Capture the cell that displays the provided text and extract its (x, y) central coordinate. 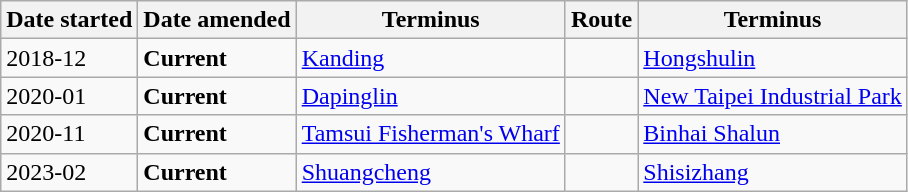
2018-12 (70, 58)
Dapinglin (430, 96)
Hongshulin (773, 58)
Binhai Shalun (773, 134)
New Taipei Industrial Park (773, 96)
Tamsui Fisherman's Wharf (430, 134)
2023-02 (70, 172)
Shisizhang (773, 172)
Route (601, 20)
2020-11 (70, 134)
Shuangcheng (430, 172)
2020-01 (70, 96)
Date amended (217, 20)
Date started (70, 20)
Kanding (430, 58)
